Identify which cell holds the provided text, then report its (X, Y) central coordinate. 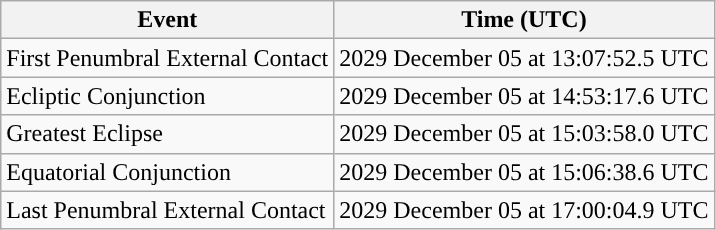
Last Penumbral External Contact (168, 210)
Greatest Eclipse (168, 134)
2029 December 05 at 17:00:04.9 UTC (524, 210)
2029 December 05 at 14:53:17.6 UTC (524, 96)
Event (168, 20)
Ecliptic Conjunction (168, 96)
Time (UTC) (524, 20)
2029 December 05 at 15:06:38.6 UTC (524, 172)
First Penumbral External Contact (168, 58)
2029 December 05 at 13:07:52.5 UTC (524, 58)
Equatorial Conjunction (168, 172)
2029 December 05 at 15:03:58.0 UTC (524, 134)
